Scan for the cell matching the given text and deliver its [x, y] coordinate at center. 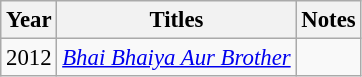
2012 [29, 58]
Year [29, 20]
Bhai Bhaiya Aur Brother [176, 58]
Notes [328, 20]
Titles [176, 20]
